Return the [X, Y] coordinate for the center point of the cell that contains the specified text.  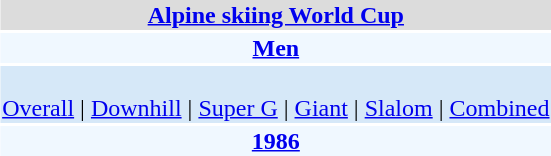
1986 [276, 141]
Men [276, 48]
Overall | Downhill | Super G | Giant | Slalom | Combined [276, 94]
Alpine skiing World Cup [276, 15]
